Extract the [x, y] coordinate from the center of the cell holding the provided text.  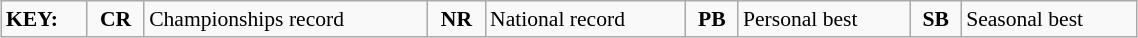
National record [586, 19]
SB [936, 19]
NR [456, 19]
PB [712, 19]
KEY: [44, 19]
Seasonal best [1049, 19]
CR [116, 19]
Championships record [286, 19]
Personal best [824, 19]
